Identify which cell holds the provided text, then report its (X, Y) central coordinate. 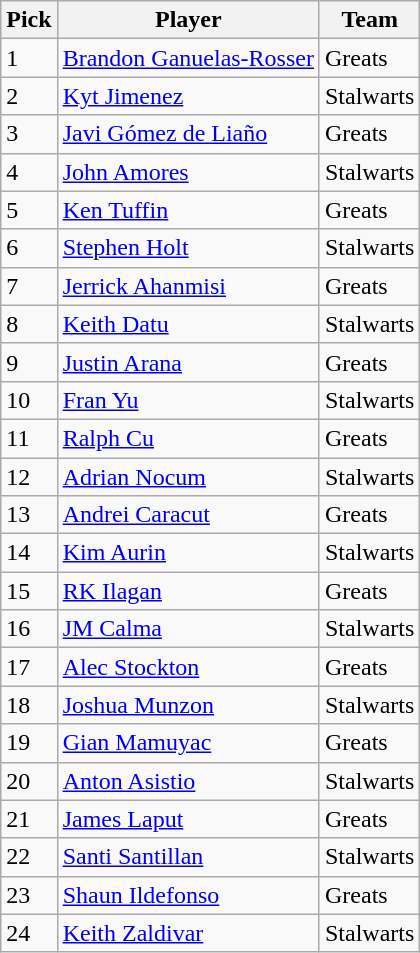
1 (29, 58)
Alec Stockton (188, 667)
7 (29, 286)
Gian Mamuyac (188, 743)
20 (29, 781)
12 (29, 477)
17 (29, 667)
22 (29, 857)
Kim Aurin (188, 553)
Player (188, 20)
24 (29, 933)
Keith Datu (188, 324)
Kyt Jimenez (188, 96)
JM Calma (188, 629)
15 (29, 591)
11 (29, 438)
Ralph Cu (188, 438)
Santi Santillan (188, 857)
Anton Asistio (188, 781)
Ken Tuffin (188, 210)
18 (29, 705)
19 (29, 743)
13 (29, 515)
23 (29, 895)
John Amores (188, 172)
Javi Gómez de Liaño (188, 134)
RK Ilagan (188, 591)
16 (29, 629)
10 (29, 400)
Joshua Munzon (188, 705)
Brandon Ganuelas-Rosser (188, 58)
8 (29, 324)
21 (29, 819)
5 (29, 210)
Keith Zaldivar (188, 933)
3 (29, 134)
Adrian Nocum (188, 477)
9 (29, 362)
Jerrick Ahanmisi (188, 286)
Pick (29, 20)
4 (29, 172)
2 (29, 96)
James Laput (188, 819)
Stephen Holt (188, 248)
Andrei Caracut (188, 515)
6 (29, 248)
Shaun Ildefonso (188, 895)
Fran Yu (188, 400)
Team (369, 20)
14 (29, 553)
Justin Arana (188, 362)
